Pinpoint the cell where the given text exists, returning its (X, Y) midpoint coordinate. 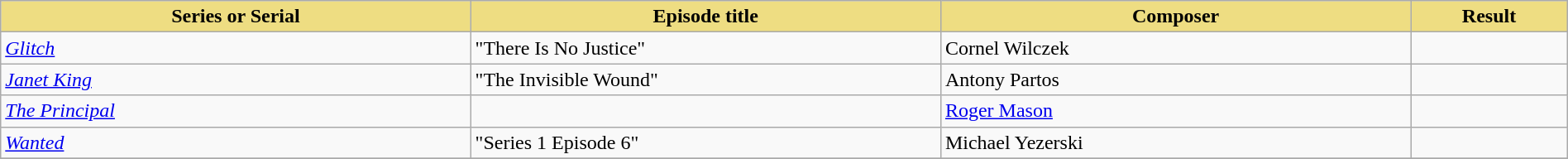
"Series 1 Episode 6" (705, 142)
Cornel Wilczek (1175, 48)
Wanted (236, 142)
Michael Yezerski (1175, 142)
Antony Partos (1175, 79)
Series or Serial (236, 17)
The Principal (236, 111)
"There Is No Justice" (705, 48)
Episode title (705, 17)
"The Invisible Wound" (705, 79)
Composer (1175, 17)
Roger Mason (1175, 111)
Janet King (236, 79)
Glitch (236, 48)
Result (1489, 17)
